Search for the cell housing the specified text and yield its [X, Y] center coordinate. 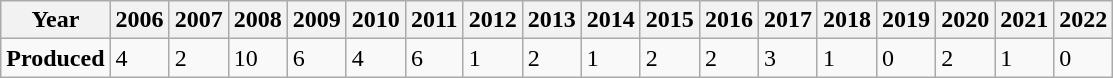
2011 [434, 20]
10 [258, 58]
2014 [610, 20]
Year [56, 20]
2012 [492, 20]
2007 [198, 20]
2016 [728, 20]
Produced [56, 58]
2015 [670, 20]
2009 [316, 20]
2006 [140, 20]
2019 [906, 20]
2013 [552, 20]
2017 [788, 20]
2022 [1084, 20]
2021 [1024, 20]
2020 [966, 20]
2010 [376, 20]
3 [788, 58]
2008 [258, 20]
2018 [846, 20]
